Determine the (X, Y) coordinate at the center of the cell enclosing the given text.  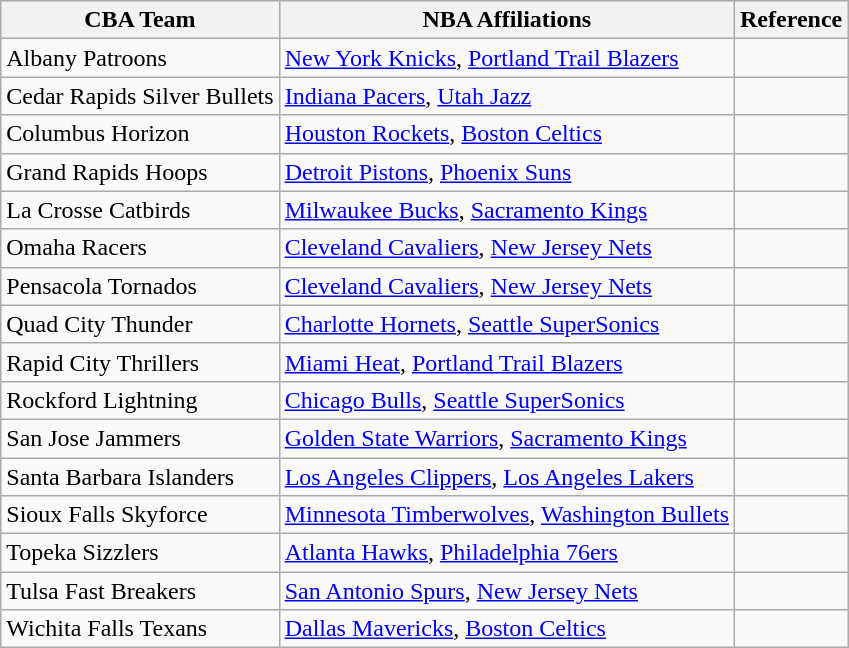
San Antonio Spurs, New Jersey Nets (506, 591)
Houston Rockets, Boston Celtics (506, 134)
CBA Team (140, 20)
Cedar Rapids Silver Bullets (140, 96)
Charlotte Hornets, Seattle SuperSonics (506, 324)
Wichita Falls Texans (140, 629)
NBA Affiliations (506, 20)
Grand Rapids Hoops (140, 172)
Tulsa Fast Breakers (140, 591)
Indiana Pacers, Utah Jazz (506, 96)
San Jose Jammers (140, 438)
Los Angeles Clippers, Los Angeles Lakers (506, 477)
Topeka Sizzlers (140, 553)
Columbus Horizon (140, 134)
Reference (792, 20)
Dallas Mavericks, Boston Celtics (506, 629)
Sioux Falls Skyforce (140, 515)
Santa Barbara Islanders (140, 477)
Miami Heat, Portland Trail Blazers (506, 362)
Pensacola Tornados (140, 286)
La Crosse Catbirds (140, 210)
New York Knicks, Portland Trail Blazers (506, 58)
Atlanta Hawks, Philadelphia 76ers (506, 553)
Albany Patroons (140, 58)
Quad City Thunder (140, 324)
Minnesota Timberwolves, Washington Bullets (506, 515)
Golden State Warriors, Sacramento Kings (506, 438)
Omaha Racers (140, 248)
Rockford Lightning (140, 400)
Milwaukee Bucks, Sacramento Kings (506, 210)
Chicago Bulls, Seattle SuperSonics (506, 400)
Rapid City Thrillers (140, 362)
Detroit Pistons, Phoenix Suns (506, 172)
